Identify which cell holds the provided text, then report its [x, y] central coordinate. 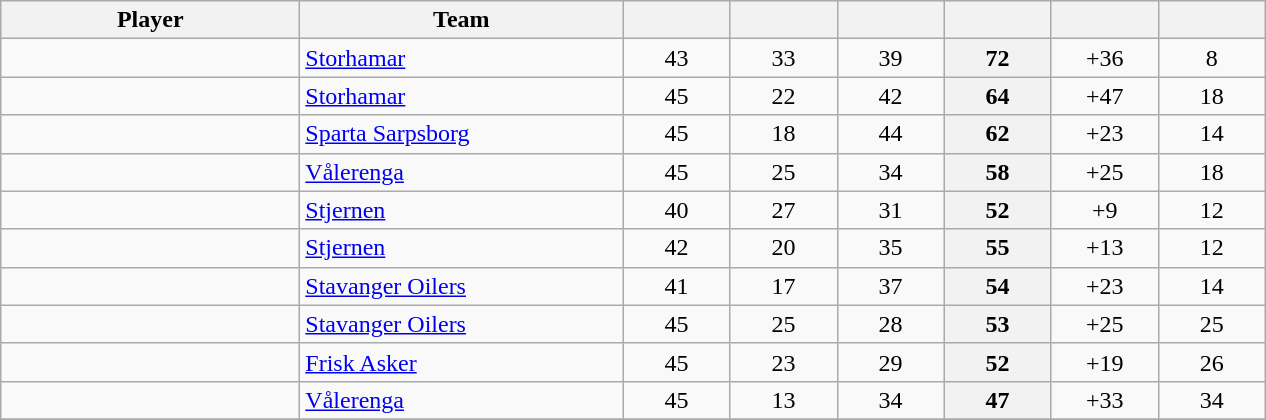
58 [998, 172]
+9 [1104, 210]
43 [676, 58]
17 [784, 286]
+13 [1104, 248]
54 [998, 286]
35 [890, 248]
40 [676, 210]
Team [462, 20]
+19 [1104, 362]
62 [998, 134]
8 [1212, 58]
33 [784, 58]
53 [998, 324]
22 [784, 96]
Sparta Sarpsborg [462, 134]
47 [998, 400]
64 [998, 96]
+36 [1104, 58]
31 [890, 210]
37 [890, 286]
55 [998, 248]
29 [890, 362]
13 [784, 400]
28 [890, 324]
Frisk Asker [462, 362]
20 [784, 248]
+47 [1104, 96]
44 [890, 134]
+33 [1104, 400]
23 [784, 362]
26 [1212, 362]
41 [676, 286]
72 [998, 58]
27 [784, 210]
39 [890, 58]
Player [150, 20]
